Identify which cell holds the provided text, then report its [X, Y] central coordinate. 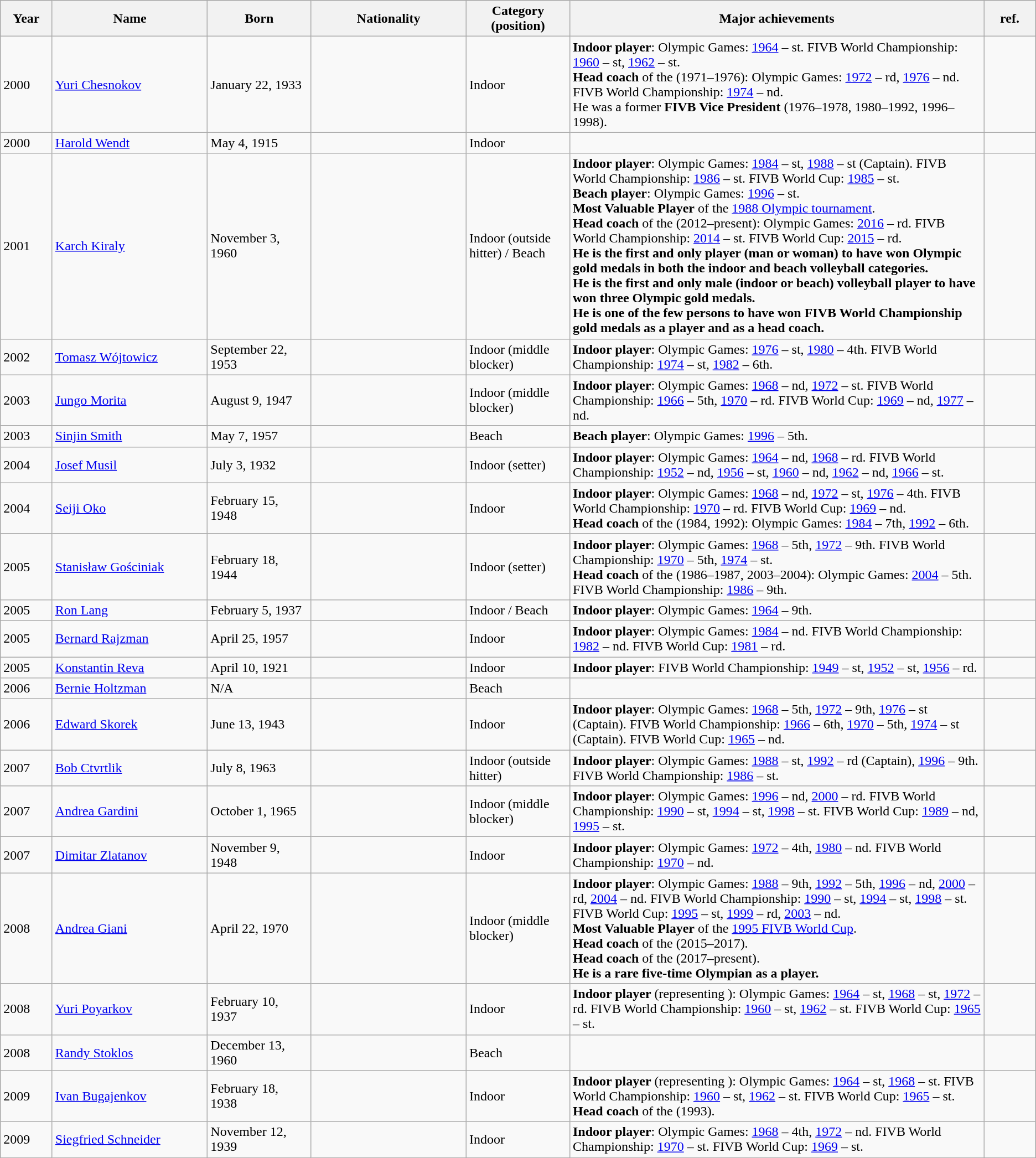
May 4, 1915 [259, 143]
August 9, 1947 [259, 400]
April 22, 1970 [259, 928]
Nationality [388, 19]
Indoor player: Olympic Games: 1972 – 4th, 1980 – nd. FIVB World Championship: 1970 – nd. [776, 855]
Bob Ctvrtlik [129, 768]
Harold Wendt [129, 143]
July 8, 1963 [259, 768]
Tomasz Wójtowicz [129, 356]
Seiji Oko [129, 508]
July 3, 1932 [259, 465]
2002 [27, 356]
February 15, 1948 [259, 508]
February 18, 1944 [259, 567]
Sinjin Smith [129, 436]
November 3, 1960 [259, 246]
April 10, 1921 [259, 667]
Category (position) [518, 19]
Bernard Rajzman [129, 639]
January 22, 1933 [259, 84]
April 25, 1957 [259, 639]
Andrea Giani [129, 928]
February 5, 1937 [259, 610]
Indoor player: Olympic Games: 1996 – nd, 2000 – rd. FIVB World Championship: 1990 – st, 1994 – st, 1998 – st. FIVB World Cup: 1989 – nd, 1995 – st. [776, 811]
Major achievements [776, 19]
Karch Kiraly [129, 246]
Indoor player: Olympic Games: 1984 – nd. FIVB World Championship: 1982 – nd. FIVB World Cup: 1981 – rd. [776, 639]
May 7, 1957 [259, 436]
Indoor (outside hitter) / Beach [518, 246]
Ron Lang [129, 610]
Indoor player: Olympic Games: 1968 – nd, 1972 – st. FIVB World Championship: 1966 – 5th, 1970 – rd. FIVB World Cup: 1969 – nd, 1977 – nd. [776, 400]
2001 [27, 246]
Josef Musil [129, 465]
Indoor player: Olympic Games: 1988 – st, 1992 – rd (Captain), 1996 – 9th. FIVB World Championship: 1986 – st. [776, 768]
Year [27, 19]
Andrea Gardini [129, 811]
Indoor player: Olympic Games: 1964 – nd, 1968 – rd. FIVB World Championship: 1952 – nd, 1956 – st, 1960 – nd, 1962 – nd, 1966 – st. [776, 465]
Indoor / Beach [518, 610]
November 9, 1948 [259, 855]
Name [129, 19]
ref. [1010, 19]
Jungo Morita [129, 400]
Yuri Chesnokov [129, 84]
Konstantin Reva [129, 667]
Siegfried Schneider [129, 1139]
February 18, 1938 [259, 1096]
Indoor player: Olympic Games: 1976 – st, 1980 – 4th. FIVB World Championship: 1974 – st, 1982 – 6th. [776, 356]
November 12, 1939 [259, 1139]
Beach player: Olympic Games: 1996 – 5th. [776, 436]
Dimitar Zlatanov [129, 855]
Indoor player: FIVB World Championship: 1949 – st, 1952 – st, 1956 – rd. [776, 667]
Stanisław Gościniak [129, 567]
Edward Skorek [129, 725]
Born [259, 19]
Bernie Holtzman [129, 689]
September 22, 1953 [259, 356]
Yuri Poyarkov [129, 1009]
Indoor player: Olympic Games: 1968 – 4th, 1972 – nd. FIVB World Championship: 1970 – st. FIVB World Cup: 1969 – st. [776, 1139]
Indoor (outside hitter) [518, 768]
Indoor player: Olympic Games: 1964 – 9th. [776, 610]
Ivan Bugajenkov [129, 1096]
June 13, 1943 [259, 725]
N/A [259, 689]
December 13, 1960 [259, 1053]
October 1, 1965 [259, 811]
Randy Stoklos [129, 1053]
February 10, 1937 [259, 1009]
